From the cell containing the given text, extract its center point as (X, Y) coordinate. 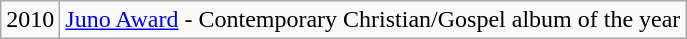
Juno Award - Contemporary Christian/Gospel album of the year (373, 20)
2010 (30, 20)
